Extract the (X, Y) coordinate from the center of the cell holding the provided text.  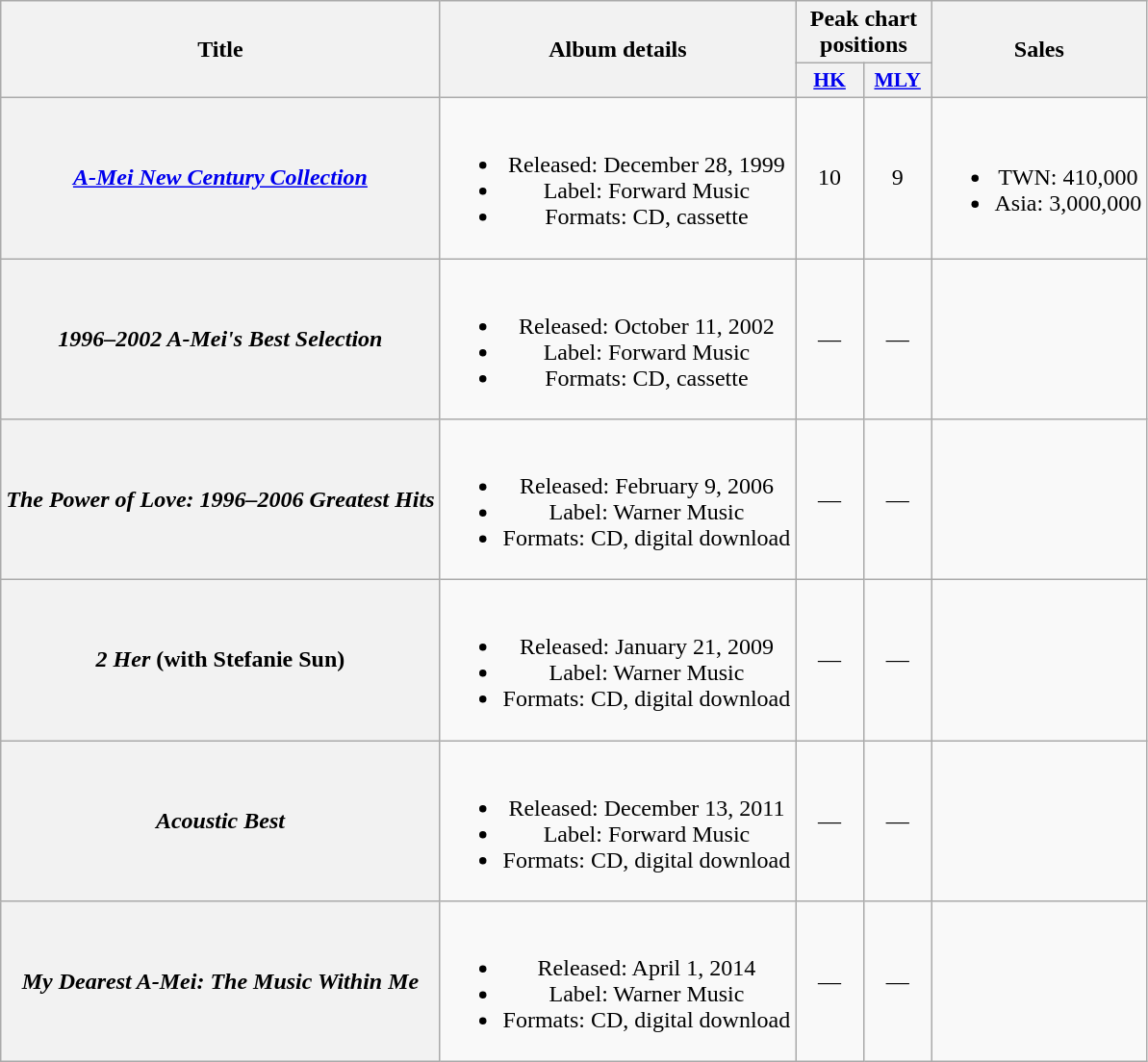
10 (829, 177)
TWN: 410,000Asia: 3,000,000 (1039, 177)
Released: January 21, 2009Label: Warner MusicFormats: CD, digital download (618, 660)
Acoustic Best (220, 822)
9 (897, 177)
HK (829, 81)
The Power of Love: 1996–2006 Greatest Hits (220, 500)
My Dearest A-Mei: The Music Within Me (220, 981)
1996–2002 A-Mei's Best Selection (220, 339)
Released: October 11, 2002Label: Forward MusicFormats: CD, cassette (618, 339)
Released: December 13, 2011Label: Forward MusicFormats: CD, digital download (618, 822)
Album details (618, 50)
Released: December 28, 1999Label: Forward MusicFormats: CD, cassette (618, 177)
A-Mei New Century Collection (220, 177)
Sales (1039, 50)
2 Her (with Stefanie Sun) (220, 660)
Title (220, 50)
MLY (897, 81)
Released: April 1, 2014Label: Warner MusicFormats: CD, digital download (618, 981)
Released: February 9, 2006Label: Warner MusicFormats: CD, digital download (618, 500)
Peak chart positions (864, 33)
